Search for the cell housing the specified text and yield its (x, y) center coordinate. 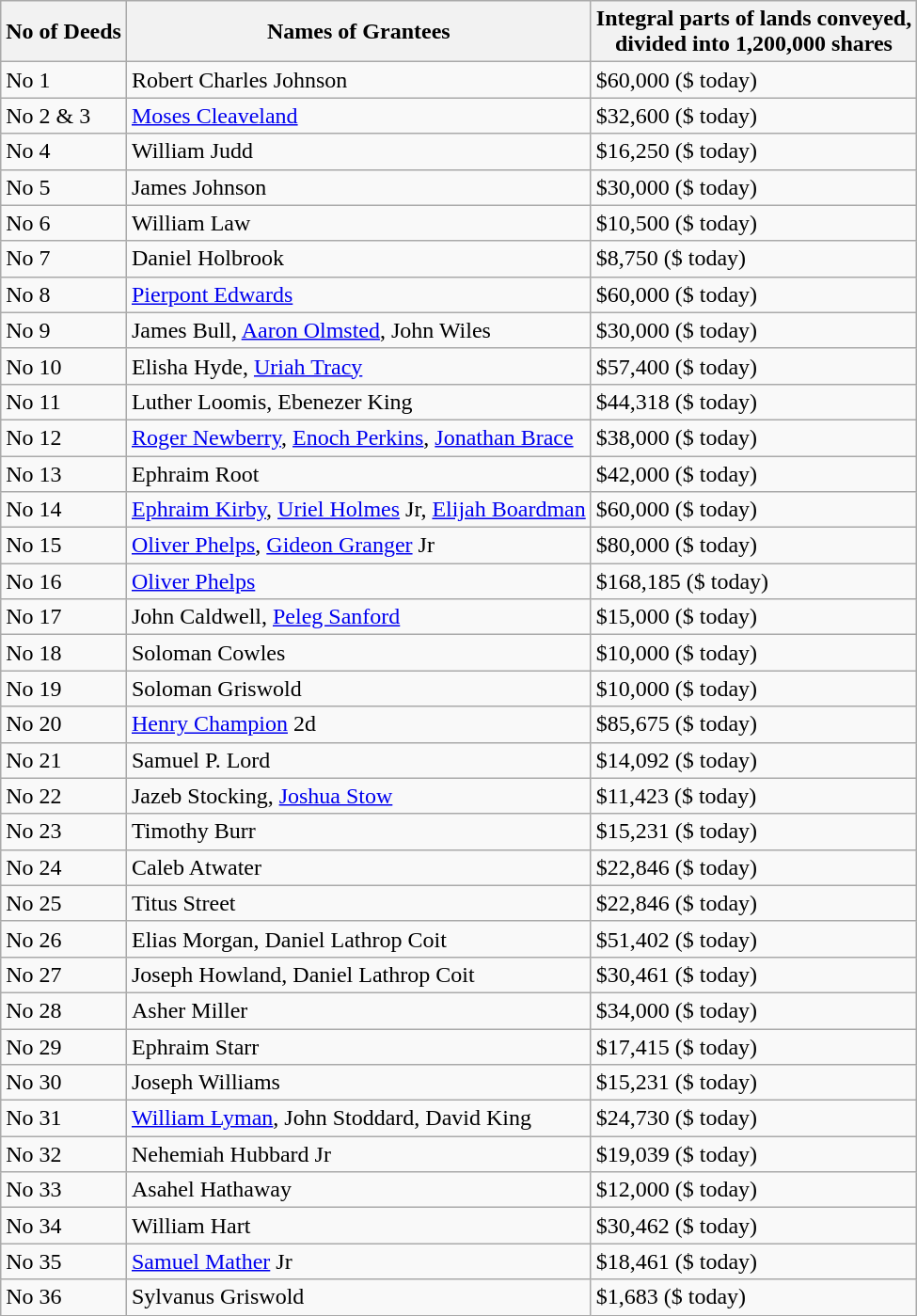
$1,683 ($ today) (753, 1297)
No 22 (64, 796)
Ephraim Starr (358, 1047)
$80,000 ($ today) (753, 546)
No 4 (64, 151)
$18,461 ($ today) (753, 1261)
Integral parts of lands conveyed,divided into 1,200,000 shares (753, 32)
$19,039 ($ today) (753, 1154)
No 20 (64, 724)
No 12 (64, 437)
No 30 (64, 1083)
Joseph Williams (358, 1083)
Pierpont Edwards (358, 294)
$51,402 ($ today) (753, 939)
$17,415 ($ today) (753, 1047)
Names of Grantees (358, 32)
No 16 (64, 581)
No 15 (64, 546)
Titus Street (358, 903)
Jazeb Stocking, Joshua Stow (358, 796)
No 17 (64, 617)
Samuel Mather Jr (358, 1261)
No 24 (64, 867)
Timothy Burr (358, 832)
No 29 (64, 1047)
No of Deeds (64, 32)
No 27 (64, 975)
No 32 (64, 1154)
No 23 (64, 832)
$16,250 ($ today) (753, 151)
Luther Loomis, Ebenezer King (358, 402)
Oliver Phelps (358, 581)
No 13 (64, 473)
John Caldwell, Peleg Sanford (358, 617)
Moses Cleaveland (358, 116)
No 2 & 3 (64, 116)
No 26 (64, 939)
$38,000 ($ today) (753, 437)
$24,730 ($ today) (753, 1118)
$32,600 ($ today) (753, 116)
Ephraim Root (358, 473)
Daniel Holbrook (358, 259)
$8,750 ($ today) (753, 259)
$42,000 ($ today) (753, 473)
Joseph Howland, Daniel Lathrop Coit (358, 975)
No 7 (64, 259)
$30,462 ($ today) (753, 1226)
No 5 (64, 187)
$12,000 ($ today) (753, 1190)
No 25 (64, 903)
Elisha Hyde, Uriah Tracy (358, 366)
James Johnson (358, 187)
$168,185 ($ today) (753, 581)
James Bull, Aaron Olmsted, John Wiles (358, 330)
William Law (358, 223)
Roger Newberry, Enoch Perkins, Jonathan Brace (358, 437)
No 6 (64, 223)
Caleb Atwater (358, 867)
$11,423 ($ today) (753, 796)
No 11 (64, 402)
No 8 (64, 294)
$14,092 ($ today) (753, 760)
$85,675 ($ today) (753, 724)
Asher Miller (358, 1010)
Asahel Hathaway (358, 1190)
William Hart (358, 1226)
No 28 (64, 1010)
No 36 (64, 1297)
$30,461 ($ today) (753, 975)
$10,500 ($ today) (753, 223)
William Lyman, John Stoddard, David King (358, 1118)
$15,000 ($ today) (753, 617)
No 18 (64, 653)
Oliver Phelps, Gideon Granger Jr (358, 546)
No 19 (64, 689)
$44,318 ($ today) (753, 402)
Soloman Griswold (358, 689)
Nehemiah Hubbard Jr (358, 1154)
Soloman Cowles (358, 653)
Sylvanus Griswold (358, 1297)
Henry Champion 2d (358, 724)
Ephraim Kirby, Uriel Holmes Jr, Elijah Boardman (358, 510)
No 1 (64, 80)
Elias Morgan, Daniel Lathrop Coit (358, 939)
$57,400 ($ today) (753, 366)
No 31 (64, 1118)
No 14 (64, 510)
Samuel P. Lord (358, 760)
No 10 (64, 366)
No 9 (64, 330)
No 34 (64, 1226)
Robert Charles Johnson (358, 80)
No 33 (64, 1190)
$34,000 ($ today) (753, 1010)
William Judd (358, 151)
No 21 (64, 760)
No 35 (64, 1261)
